Search for the cell housing the specified text and yield its (x, y) center coordinate. 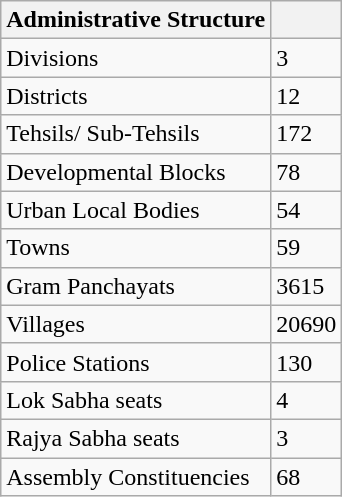
Villages (136, 324)
130 (306, 362)
59 (306, 248)
Developmental Blocks (136, 172)
12 (306, 96)
68 (306, 477)
54 (306, 210)
172 (306, 134)
Districts (136, 96)
Towns (136, 248)
Divisions (136, 58)
Urban Local Bodies (136, 210)
Rajya Sabha seats (136, 438)
Administrative Structure (136, 20)
4 (306, 400)
Lok Sabha seats (136, 400)
78 (306, 172)
Tehsils/ Sub-Tehsils (136, 134)
Police Stations (136, 362)
Assembly Constituencies (136, 477)
3615 (306, 286)
20690 (306, 324)
Gram Panchayats (136, 286)
